Return the (x, y) coordinate for the center point of the cell that contains the specified text.  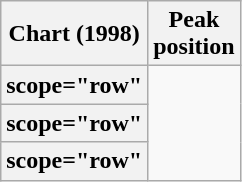
Peakposition (194, 34)
Chart (1998) (74, 34)
